Return the (X, Y) coordinate for the center point of the cell that contains the specified text.  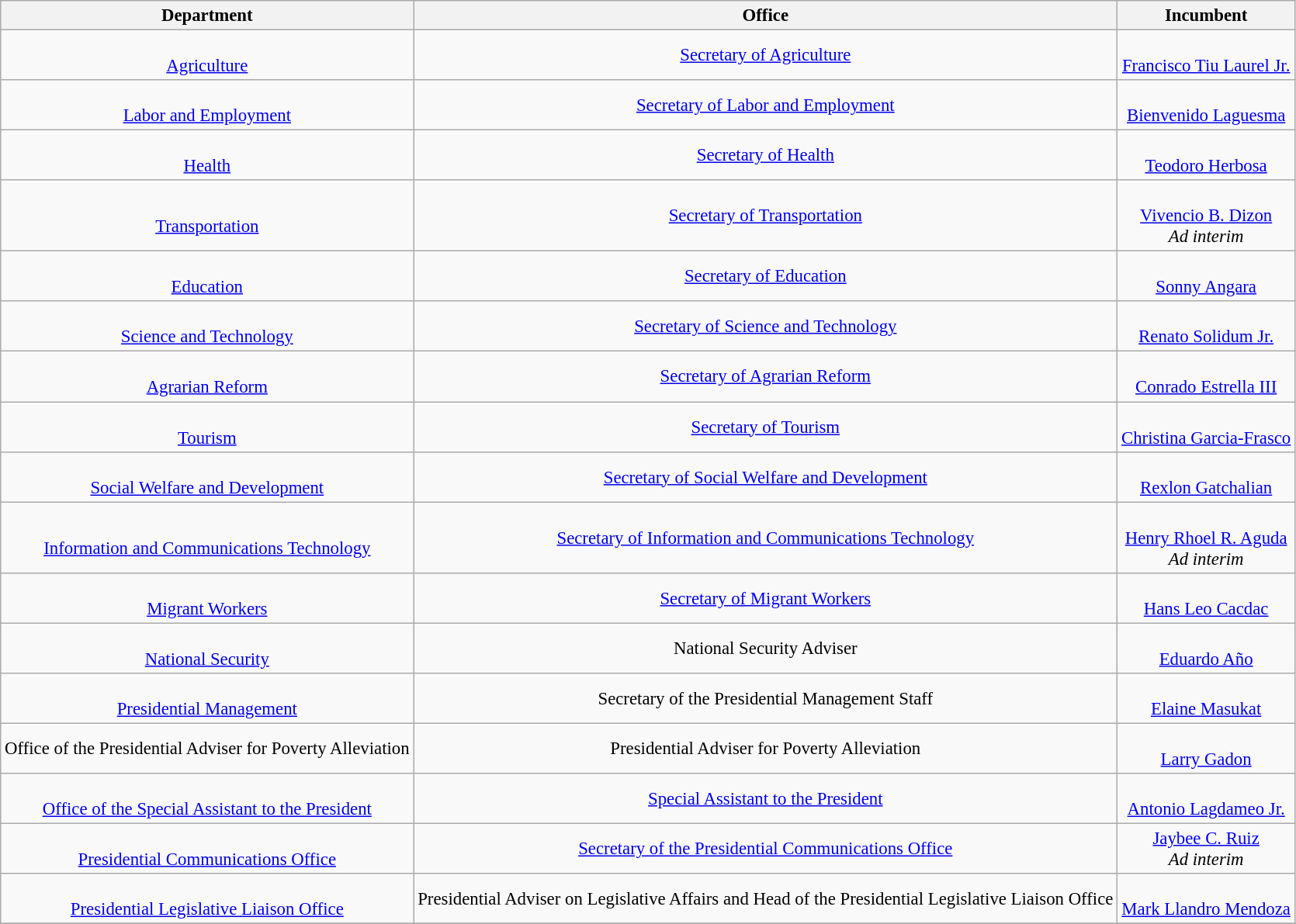
Henry Rhoel R. Aguda Ad interim (1206, 538)
Sonny Angara (1206, 276)
Secretary of the Presidential Management Staff (765, 698)
Secretary of Science and Technology (765, 326)
Secretary of Agrarian Reform (765, 377)
Bienvenido Laguesma (1206, 106)
Presidential Communications Office (207, 849)
Vivencio B. DizonAd interim (1206, 216)
Rexlon Gatchalian (1206, 476)
Secretary of the Presidential Communications Office (765, 849)
National Security (207, 649)
Agriculture (207, 56)
Education (207, 276)
Renato Solidum Jr. (1206, 326)
Presidential Adviser for Poverty Alleviation (765, 748)
Office (765, 16)
Christina Garcia-Frasco (1206, 427)
Agrarian Reform (207, 377)
Presidential Management (207, 698)
National Security Adviser (765, 649)
Secretary of Agriculture (765, 56)
Eduardo Año (1206, 649)
Secretary of Migrant Workers (765, 597)
Jaybee C. Ruiz Ad interim (1206, 849)
Transportation (207, 216)
Hans Leo Cacdac (1206, 597)
Presidential Legislative Liaison Office (207, 898)
Francisco Tiu Laurel Jr. (1206, 56)
Secretary of Information and Communications Technology (765, 538)
Special Assistant to the President (765, 799)
Secretary of Health (765, 155)
Teodoro Herbosa (1206, 155)
Secretary of Education (765, 276)
Secretary of Transportation (765, 216)
Secretary of Tourism (765, 427)
Presidential Adviser on Legislative Affairs and Head of the Presidential Legislative Liaison Office (765, 898)
Incumbent (1206, 16)
Elaine Masukat (1206, 698)
Office of the Presidential Adviser for Poverty Alleviation (207, 748)
Tourism (207, 427)
Science and Technology (207, 326)
Information and Communications Technology (207, 538)
Conrado Estrella III (1206, 377)
Antonio Lagdameo Jr. (1206, 799)
Secretary of Social Welfare and Development (765, 476)
Larry Gadon (1206, 748)
Office of the Special Assistant to the President (207, 799)
Secretary of Labor and Employment (765, 106)
Mark Llandro Mendoza (1206, 898)
Department (207, 16)
Labor and Employment (207, 106)
Social Welfare and Development (207, 476)
Health (207, 155)
Migrant Workers (207, 597)
